Extract the [x, y] coordinate from the center of the cell holding the provided text.  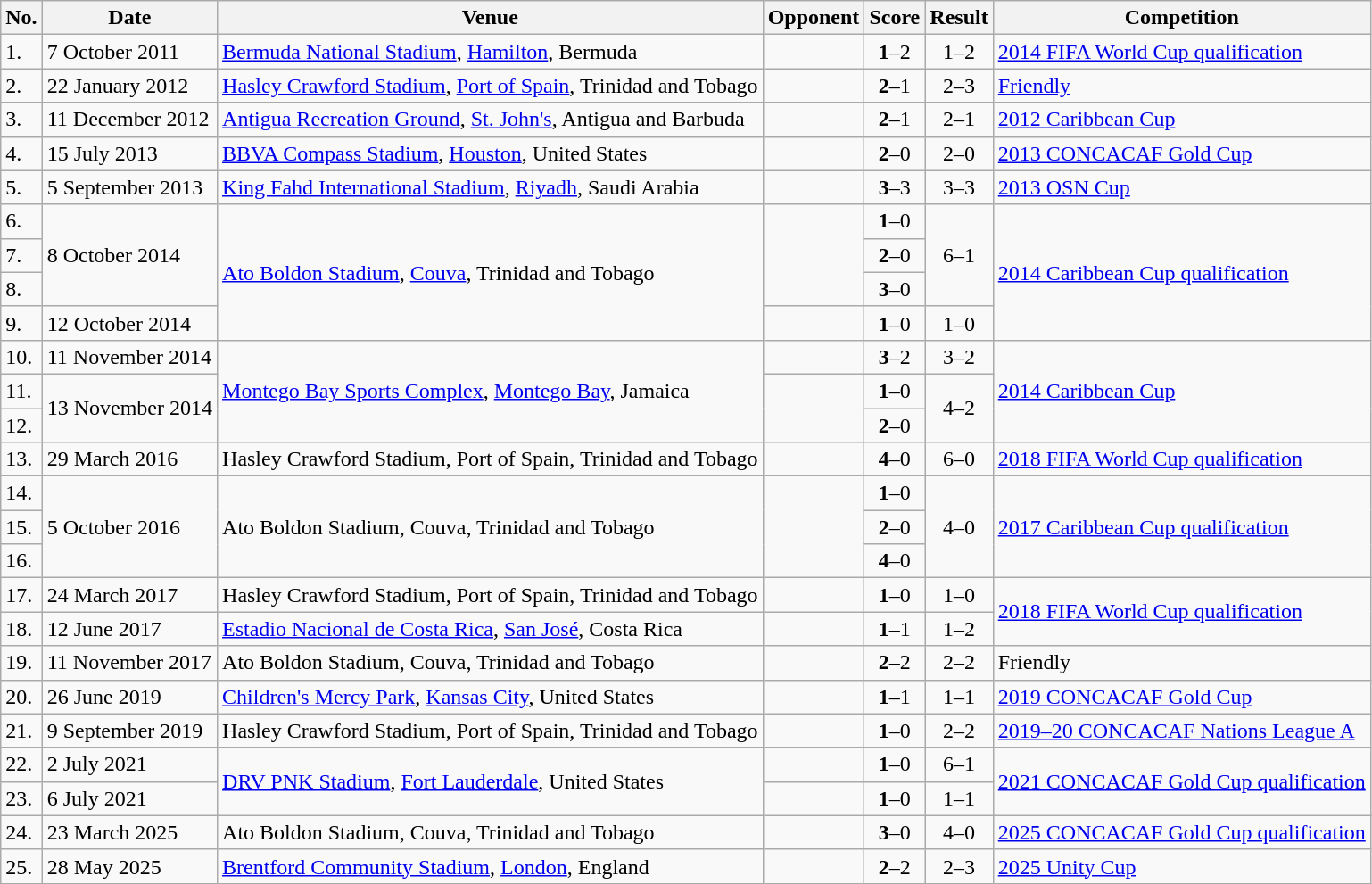
17. [21, 595]
BBVA Compass Stadium, Houston, United States [491, 153]
No. [21, 18]
20. [21, 697]
Montego Bay Sports Complex, Montego Bay, Jamaica [491, 391]
26 June 2019 [129, 697]
28 May 2025 [129, 866]
2013 CONCACAF Gold Cup [1181, 153]
Brentford Community Stadium, London, England [491, 866]
2025 Unity Cup [1181, 866]
Date [129, 18]
4. [21, 153]
2019 CONCACAF Gold Cup [1181, 697]
5. [21, 187]
Score [895, 18]
2014 Caribbean Cup qualification [1181, 272]
Result [959, 18]
11 December 2012 [129, 120]
25. [21, 866]
8 October 2014 [129, 255]
Estadio Nacional de Costa Rica, San José, Costa Rica [491, 629]
2014 Caribbean Cup [1181, 391]
DRV PNK Stadium, Fort Lauderdale, United States [491, 781]
13 November 2014 [129, 408]
7. [21, 255]
2 July 2021 [129, 764]
9. [21, 323]
23. [21, 798]
9 September 2019 [129, 731]
18. [21, 629]
2019–20 CONCACAF Nations League A [1181, 731]
7 October 2011 [129, 52]
21. [21, 731]
24 March 2017 [129, 595]
3. [21, 120]
13. [21, 459]
10. [21, 357]
2012 Caribbean Cup [1181, 120]
15. [21, 527]
12 October 2014 [129, 323]
Children's Mercy Park, Kansas City, United States [491, 697]
19. [21, 663]
11 November 2014 [129, 357]
Antigua Recreation Ground, St. John's, Antigua and Barbuda [491, 120]
8. [21, 289]
16. [21, 561]
11. [21, 391]
King Fahd International Stadium, Riyadh, Saudi Arabia [491, 187]
4–2 [959, 408]
14. [21, 493]
2021 CONCACAF Gold Cup qualification [1181, 781]
24. [21, 832]
22. [21, 764]
2017 Caribbean Cup qualification [1181, 527]
6 July 2021 [129, 798]
Competition [1181, 18]
2. [21, 86]
Opponent [814, 18]
2013 OSN Cup [1181, 187]
12 June 2017 [129, 629]
12. [21, 425]
1. [21, 52]
5 September 2013 [129, 187]
Bermuda National Stadium, Hamilton, Bermuda [491, 52]
Venue [491, 18]
2025 CONCACAF Gold Cup qualification [1181, 832]
2014 FIFA World Cup qualification [1181, 52]
15 July 2013 [129, 153]
22 January 2012 [129, 86]
23 March 2025 [129, 832]
11 November 2017 [129, 663]
5 October 2016 [129, 527]
6. [21, 221]
29 March 2016 [129, 459]
6–0 [959, 459]
